Extract the [X, Y] coordinate from the center of the cell holding the provided text.  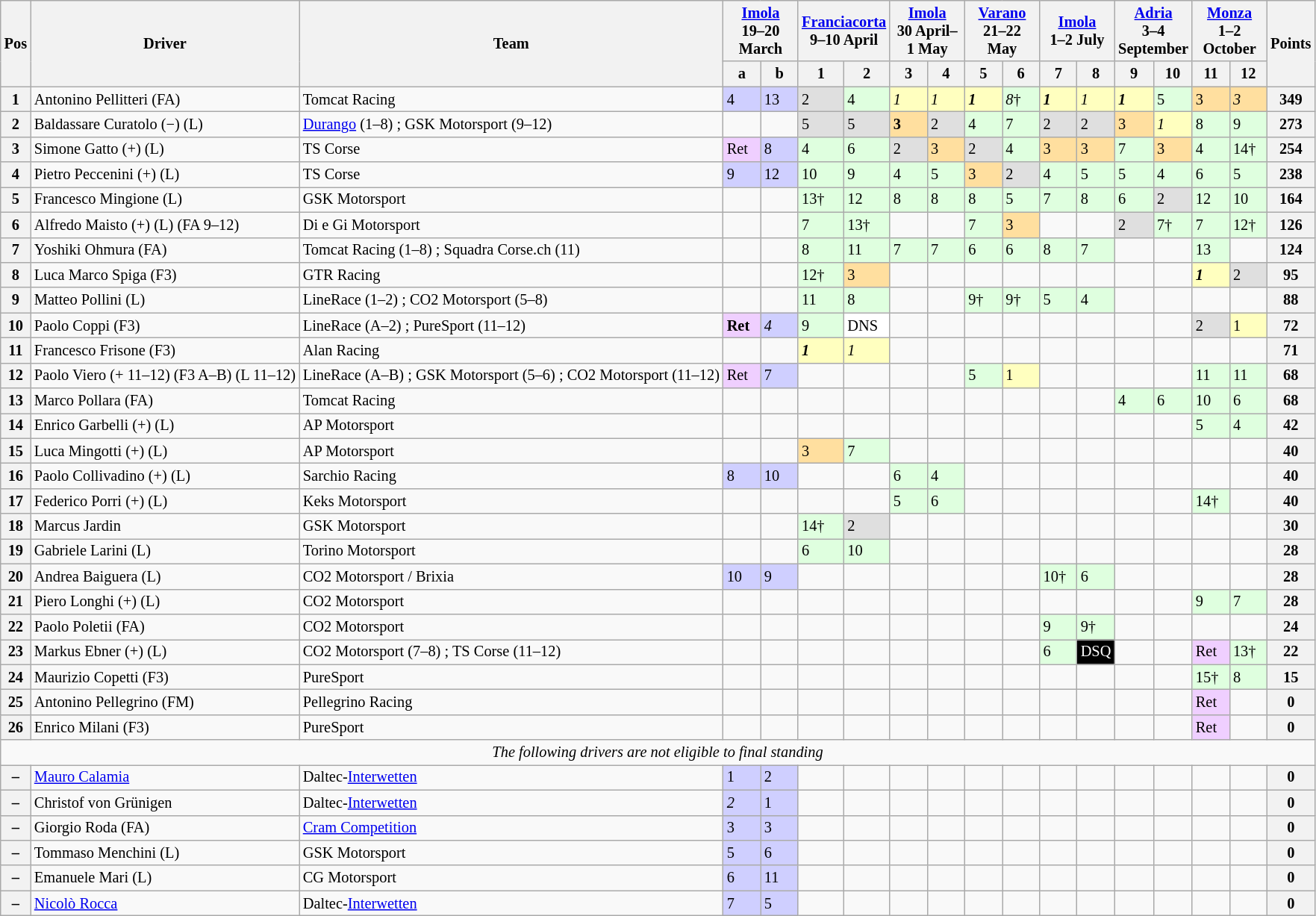
GTR Racing [511, 275]
126 [1291, 225]
26 [16, 727]
14 [16, 426]
Enrico Garbelli (+) (L) [165, 426]
Franciacorta9–10 April [843, 31]
LineRace (A–2) ; PureSport (11–12) [511, 325]
Luca Marco Spiga (F3) [165, 275]
21 [16, 602]
Tomcat Racing (1–8) ; Squadra Corse.ch (11) [511, 250]
Di e Gi Motorsport [511, 225]
Keks Motorsport [511, 501]
Paolo Coppi (F3) [165, 325]
Imola19–20 March [761, 31]
Durango (1–8) ; GSK Motorsport (9–12) [511, 124]
Gabriele Larini (L) [165, 551]
18 [16, 526]
Giorgio Roda (FA) [165, 828]
CO2 Motorsport / Brixia [511, 576]
95 [1291, 275]
b [779, 74]
72 [1291, 325]
Markus Ebner (+) (L) [165, 652]
Alan Racing [511, 350]
DSQ [1096, 652]
Imola1–2 July [1078, 31]
Tommaso Menchini (L) [165, 853]
Yoshiki Ohmura (FA) [165, 250]
Maurizio Copetti (F3) [165, 677]
Torino Motorsport [511, 551]
Federico Porri (+) (L) [165, 501]
349 [1291, 99]
88 [1291, 300]
254 [1291, 149]
Team [511, 43]
20 [16, 576]
Marco Pollara (FA) [165, 401]
Paolo Viero (+ 11–12) (F3 A–B) (L 11–12) [165, 376]
Francesco Mingione (L) [165, 199]
19 [16, 551]
Nicolò Rocca [165, 903]
Varano21–22 May [1002, 31]
23 [16, 652]
164 [1291, 199]
The following drivers are not eligible to final standing [658, 753]
CG Motorsport [511, 878]
Pos [16, 43]
Francesco Frisone (F3) [165, 350]
124 [1291, 250]
Andrea Baiguera (L) [165, 576]
Driver [165, 43]
71 [1291, 350]
Sarchio Racing [511, 476]
CO2 Motorsport (7–8) ; TS Corse (11–12) [511, 652]
42 [1291, 426]
Pietro Peccenini (+) (L) [165, 175]
Luca Mingotti (+) (L) [165, 451]
Simone Gatto (+) (L) [165, 149]
Antonino Pellitteri (FA) [165, 99]
10† [1058, 576]
Adria3–4 September [1153, 31]
Points [1291, 43]
Antonino Pellegrino (FM) [165, 702]
Cram Competition [511, 828]
Alfredo Maisto (+) (L) (FA 9–12) [165, 225]
Paolo Poletii (FA) [165, 626]
17 [16, 501]
238 [1291, 175]
Paolo Collivadino (+) (L) [165, 476]
LineRace (1–2) ; CO2 Motorsport (5–8) [511, 300]
Emanuele Mari (L) [165, 878]
Christof von Grünigen [165, 803]
25 [16, 702]
DNS [867, 325]
Enrico Milani (F3) [165, 727]
30 [1291, 526]
16 [16, 476]
8† [1020, 99]
Mauro Calamia [165, 777]
Piero Longhi (+) (L) [165, 602]
273 [1291, 124]
Baldassare Curatolo (−) (L) [165, 124]
Pellegrino Racing [511, 702]
Monza1–2 October [1229, 31]
7† [1173, 225]
Marcus Jardin [165, 526]
LineRace (A–B) ; GSK Motorsport (5–6) ; CO2 Motorsport (11–12) [511, 376]
a [742, 74]
Imola30 April–1 May [927, 31]
15† [1211, 677]
Matteo Pollini (L) [165, 300]
